Search for the cell housing the specified text and yield its [x, y] center coordinate. 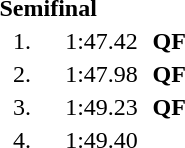
1:47.98 [102, 74]
1:47.42 [102, 41]
1:49.23 [102, 107]
